Locate the cell with the specified text and output its [X, Y] center coordinate. 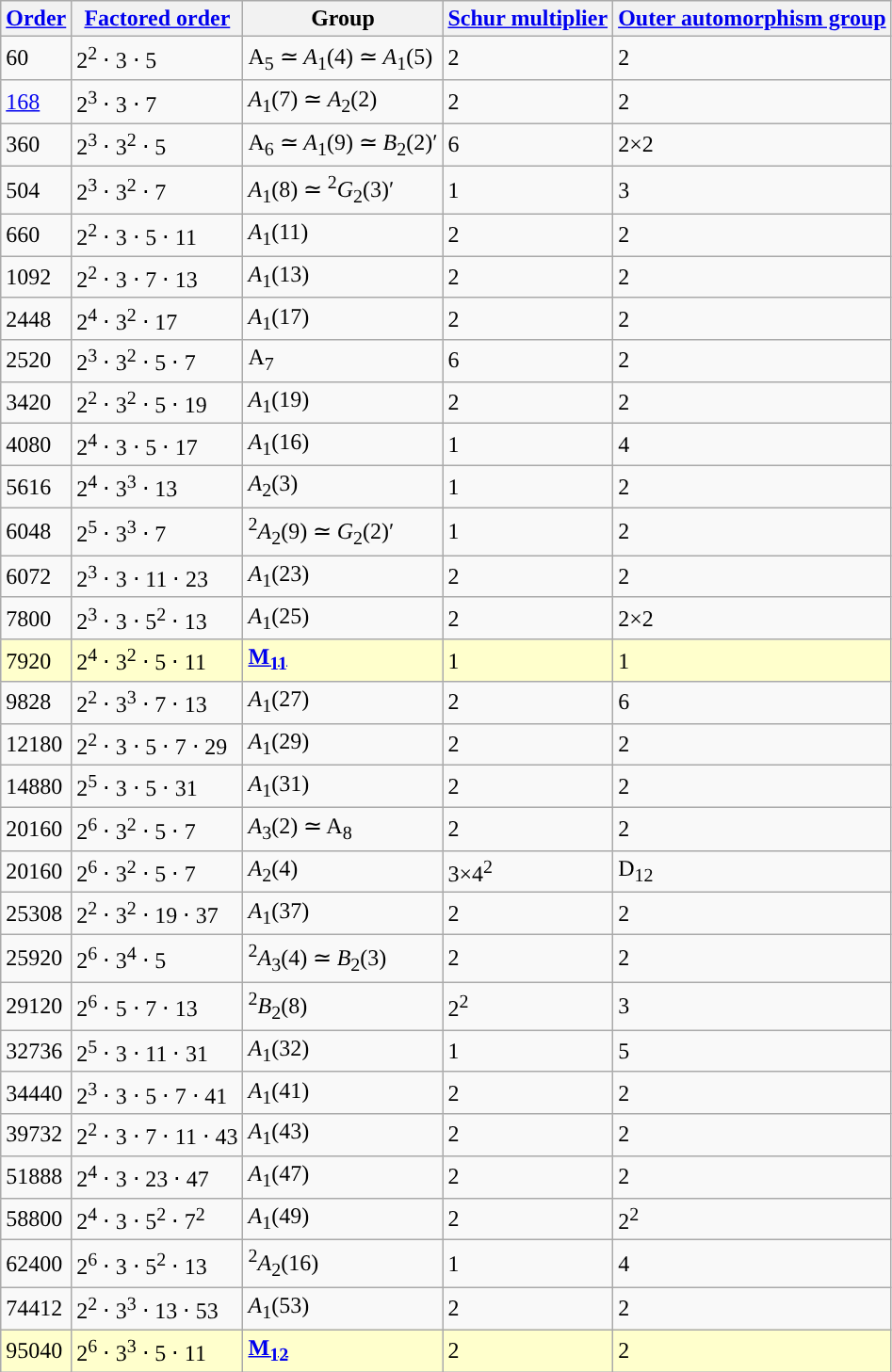
7920 [36, 661]
9828 [36, 702]
A6 ≃ A1(9) ≃ B2(2)′ [343, 144]
23 ⋅ 32 ⋅ 5 ⋅ 7 [157, 362]
Factored order [157, 19]
25 ⋅ 33 ⋅ 7 [157, 531]
A1(49) [343, 1219]
22 ⋅ 33 ⋅ 13 ⋅ 53 [157, 1309]
2448 [36, 318]
29120 [36, 1006]
22 ⋅ 3 ⋅ 5 [157, 58]
26 ⋅ 33 ⋅ 5 ⋅ 11 [157, 1350]
Group [343, 19]
24 ⋅ 3 ⋅ 23 ⋅ 47 [157, 1177]
A3(2) ≃ A8 [343, 829]
58800 [36, 1219]
2A2(9) ≃ G2(2)′ [343, 531]
M11 [343, 661]
22 ⋅ 32 ⋅ 19 ⋅ 37 [157, 913]
2A2(16) [343, 1264]
39732 [36, 1136]
Outer automorphism group [753, 19]
4080 [36, 444]
25308 [36, 913]
22 ⋅ 3 ⋅ 7 ⋅ 11 ⋅ 43 [157, 1136]
5 [753, 1051]
23 ⋅ 3 ⋅ 52 ⋅ 13 [157, 618]
26 ⋅ 5 ⋅ 7 ⋅ 13 [157, 1006]
6048 [36, 531]
23 ⋅ 32 ⋅ 7 [157, 190]
22 ⋅ 3 ⋅ 5 ⋅ 11 [157, 235]
A1(27) [343, 702]
A1(37) [343, 913]
14880 [36, 787]
D12 [753, 872]
24 ⋅ 33 ⋅ 13 [157, 488]
A1(11) [343, 235]
62400 [36, 1264]
A7 [343, 362]
25 ⋅ 3 ⋅ 11 ⋅ 31 [157, 1051]
23 ⋅ 3 ⋅ 7 [157, 102]
24 ⋅ 3 ⋅ 5 ⋅ 17 [157, 444]
A1(19) [343, 403]
Schur multiplier [527, 19]
12180 [36, 744]
34440 [36, 1092]
360 [36, 144]
A1(29) [343, 744]
Order [36, 19]
23 ⋅ 3 ⋅ 11 ⋅ 23 [157, 576]
26 ⋅ 34 ⋅ 5 [157, 959]
504 [36, 190]
2A3(4) ≃ B2(3) [343, 959]
A1(23) [343, 576]
5616 [36, 488]
A1(53) [343, 1309]
A5 ≃ A1(4) ≃ A1(5) [343, 58]
22 ⋅ 32 ⋅ 5 ⋅ 19 [157, 403]
22 ⋅ 33 ⋅ 7 ⋅ 13 [157, 702]
74412 [36, 1309]
1092 [36, 277]
23 ⋅ 3 ⋅ 5 ⋅ 7 ⋅ 41 [157, 1092]
2520 [36, 362]
660 [36, 235]
60 [36, 58]
A2(4) [343, 872]
A1(31) [343, 787]
A1(41) [343, 1092]
3×42 [527, 872]
A1(8) ≃ 2G2(3)′ [343, 190]
M12 [343, 1350]
A1(16) [343, 444]
A1(43) [343, 1136]
32736 [36, 1051]
23 ⋅ 32 ⋅ 5 [157, 144]
3420 [36, 403]
A1(25) [343, 618]
22 ⋅ 3 ⋅ 7 ⋅ 13 [157, 277]
2B2(8) [343, 1006]
A1(17) [343, 318]
A1(13) [343, 277]
25920 [36, 959]
51888 [36, 1177]
A1(7) ≃ A2(2) [343, 102]
24 ⋅ 32 ⋅ 5 ⋅ 11 [157, 661]
A2(3) [343, 488]
7800 [36, 618]
26 ⋅ 3 ⋅ 52 ⋅ 13 [157, 1264]
22 ⋅ 3 ⋅ 5 ⋅ 7 ⋅ 29 [157, 744]
95040 [36, 1350]
6072 [36, 576]
25 ⋅ 3 ⋅ 5 ⋅ 31 [157, 787]
A1(32) [343, 1051]
24 ⋅ 32 ⋅ 17 [157, 318]
A1(47) [343, 1177]
24 ⋅ 3 ⋅ 52 ⋅ 72 [157, 1219]
168 [36, 102]
